Search for the cell housing the specified text and yield its [x, y] center coordinate. 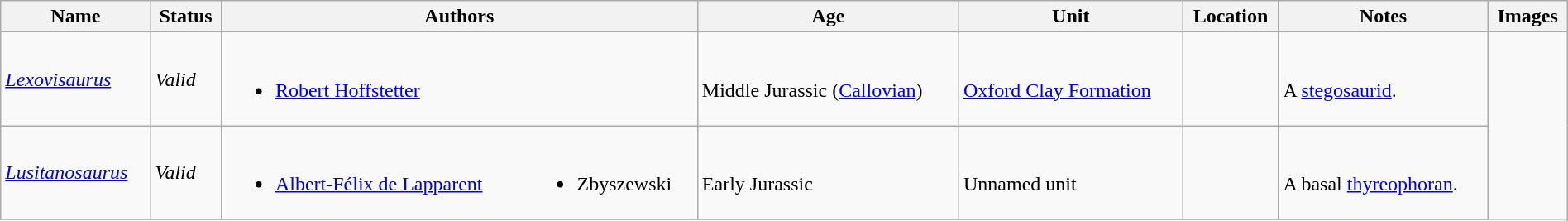
Middle Jurassic (Callovian) [828, 79]
Age [828, 17]
A stegosaurid. [1383, 79]
Name [76, 17]
A basal thyreophoran. [1383, 172]
Robert Hoffstetter [372, 79]
Lexovisaurus [76, 79]
Zbyszewski [610, 172]
Early Jurassic [828, 172]
Unnamed unit [1070, 172]
Authors [459, 17]
Status [185, 17]
Location [1231, 17]
Albert-Félix de Lapparent [372, 172]
Unit [1070, 17]
Images [1527, 17]
Oxford Clay Formation [1070, 79]
Notes [1383, 17]
Lusitanosaurus [76, 172]
